Return the (x, y) coordinate for the center point of the cell that contains the specified text.  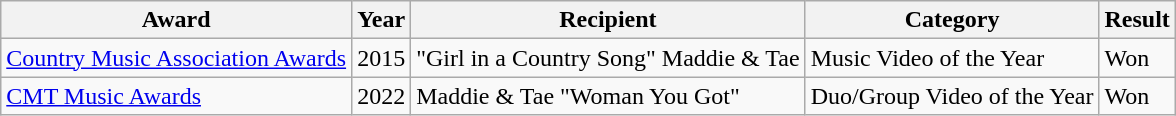
2022 (382, 96)
Recipient (608, 20)
Maddie & Tae "Woman You Got" (608, 96)
CMT Music Awards (176, 96)
Result (1137, 20)
Country Music Association Awards (176, 58)
Year (382, 20)
Award (176, 20)
"Girl in a Country Song" Maddie & Tae (608, 58)
Duo/Group Video of the Year (952, 96)
2015 (382, 58)
Category (952, 20)
Music Video of the Year (952, 58)
